Detect which cell encompasses the target text, then output its [X, Y] center coordinate. 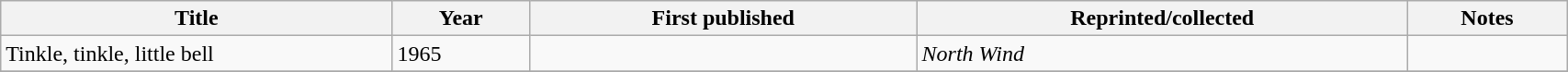
First published [724, 18]
Reprinted/collected [1162, 18]
Tinkle, tinkle, little bell [197, 54]
Year [461, 18]
Title [197, 18]
North Wind [1162, 54]
1965 [461, 54]
Notes [1486, 18]
